Output the [X, Y] coordinate of the center of the cell containing the given text.  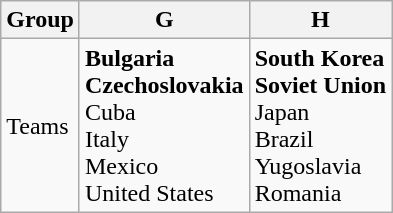
BulgariaCzechoslovakiaCubaItalyMexicoUnited States [164, 126]
South KoreaSoviet UnionJapanBrazilYugoslaviaRomania [320, 126]
Group [40, 20]
H [320, 20]
G [164, 20]
Teams [40, 126]
